Extract the (X, Y) coordinate from the center of the cell holding the provided text.  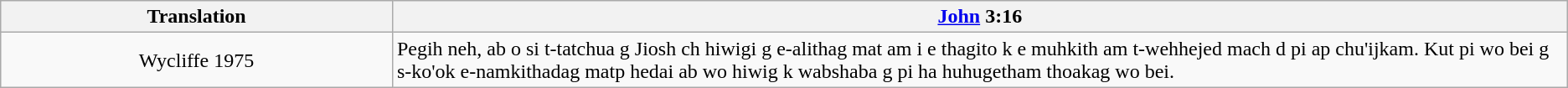
Wycliffe 1975 (197, 60)
John 3:16 (980, 17)
Translation (197, 17)
